From the cell containing the given text, extract its center point as [x, y] coordinate. 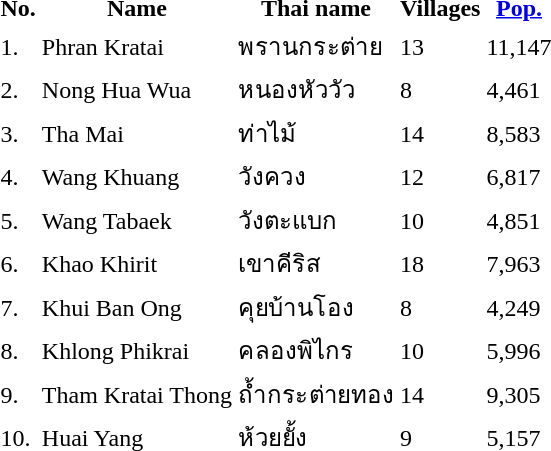
พรานกระต่าย [316, 46]
Khao Khirit [136, 264]
Khui Ban Ong [136, 307]
18 [440, 264]
วังควง [316, 176]
Tham Kratai Thong [136, 394]
ถ้ำกระต่ายทอง [316, 394]
ท่าไม้ [316, 133]
วังตะแบก [316, 220]
Nong Hua Wua [136, 90]
Tha Mai [136, 133]
Wang Tabaek [136, 220]
Wang Khuang [136, 176]
Khlong Phikrai [136, 350]
หนองหัววัว [316, 90]
Phran Kratai [136, 46]
12 [440, 176]
13 [440, 46]
เขาคีริส [316, 264]
คลองพิไกร [316, 350]
คุยบ้านโอง [316, 307]
